Locate the cell with the specified text and output its [x, y] center coordinate. 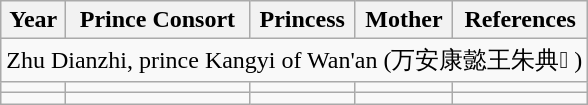
References [520, 20]
Princess [302, 20]
Mother [404, 20]
Prince Consort [158, 20]
Zhu Dianzhi, prince Kangyi of Wan'an (万安康懿王朱典𬃊 ) [294, 60]
Year [34, 20]
